Provide the [x, y] coordinate of the cell's center where the given text is located.  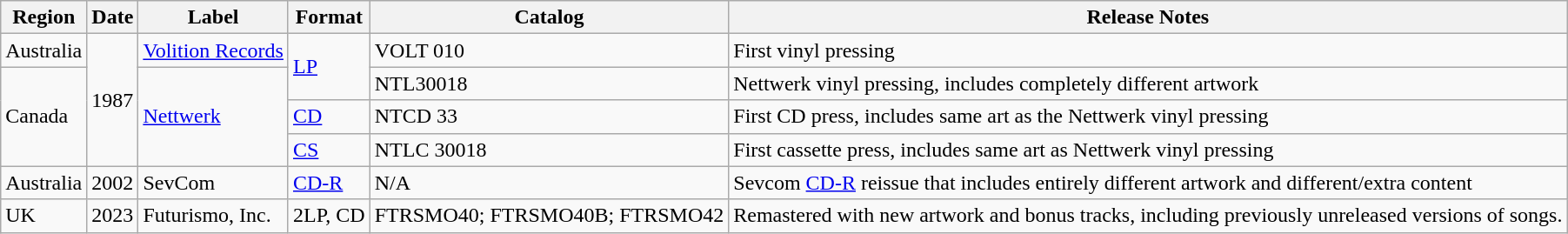
Futurismo, Inc. [214, 216]
First cassette press, includes same art as Nettwerk vinyl pressing [1148, 150]
CD [329, 117]
Date [113, 17]
UK [43, 216]
N/A [550, 183]
NTCD 33 [550, 117]
Format [329, 17]
FTRSMO40; FTRSMO40B; FTRSMO42 [550, 216]
NTLC 30018 [550, 150]
Release Notes [1148, 17]
Volition Records [214, 50]
CS [329, 150]
CD-R [329, 183]
Region [43, 17]
Canada [43, 117]
Label [214, 17]
First CD press, includes same art as the Nettwerk vinyl pressing [1148, 117]
NTL30018 [550, 84]
VOLT 010 [550, 50]
Sevcom CD-R reissue that includes entirely different artwork and different/extra content [1148, 183]
2LP, CD [329, 216]
2002 [113, 183]
1987 [113, 100]
Nettwerk [214, 117]
Remastered with new artwork and bonus tracks, including previously unreleased versions of songs. [1148, 216]
Nettwerk vinyl pressing, includes completely different artwork [1148, 84]
2023 [113, 216]
First vinyl pressing [1148, 50]
SevCom [214, 183]
Catalog [550, 17]
LP [329, 67]
